Capture the cell that displays the provided text and extract its [X, Y] central coordinate. 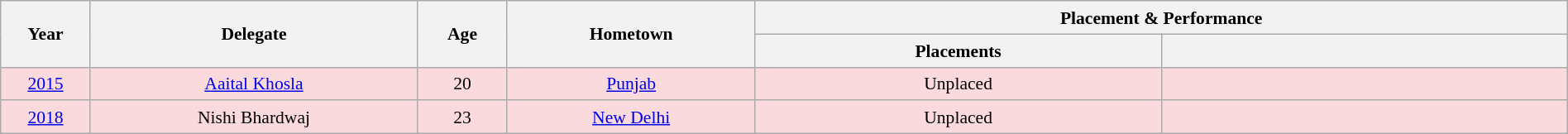
Placements [958, 50]
Punjab [631, 84]
Hometown [631, 34]
Age [463, 34]
Placement & Performance [1161, 17]
20 [463, 84]
2018 [46, 117]
Delegate [253, 34]
Aaital Khosla [253, 84]
New Delhi [631, 117]
2015 [46, 84]
Year [46, 34]
Nishi Bhardwaj [253, 117]
23 [463, 117]
